Capture the cell that displays the provided text and extract its [x, y] central coordinate. 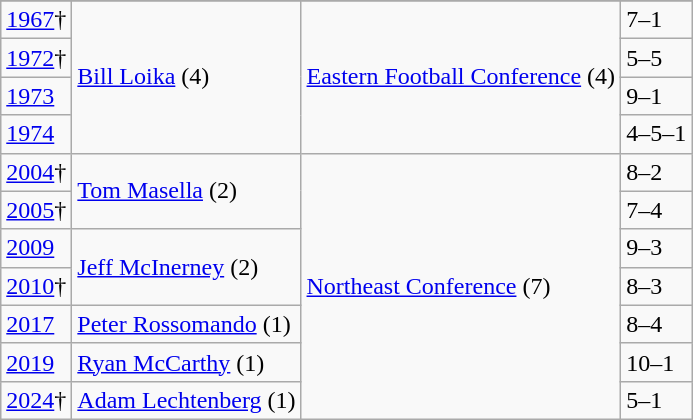
Tom Masella (2) [186, 191]
8–2 [656, 172]
7–1 [656, 20]
5–5 [656, 58]
2004† [36, 172]
Peter Rossomando (1) [186, 324]
2005† [36, 210]
8–4 [656, 324]
2024† [36, 400]
10–1 [656, 362]
4–5–1 [656, 134]
7–4 [656, 210]
2017 [36, 324]
Bill Loika (4) [186, 77]
Jeff McInerney (2) [186, 267]
2009 [36, 248]
1967† [36, 20]
1972† [36, 58]
9–3 [656, 248]
2010† [36, 286]
9–1 [656, 96]
8–3 [656, 286]
1974 [36, 134]
5–1 [656, 400]
Adam Lechtenberg (1) [186, 400]
Eastern Football Conference (4) [461, 77]
Northeast Conference (7) [461, 286]
2019 [36, 362]
Ryan McCarthy (1) [186, 362]
1973 [36, 96]
